Pinpoint the cell where the given text exists, returning its [x, y] midpoint coordinate. 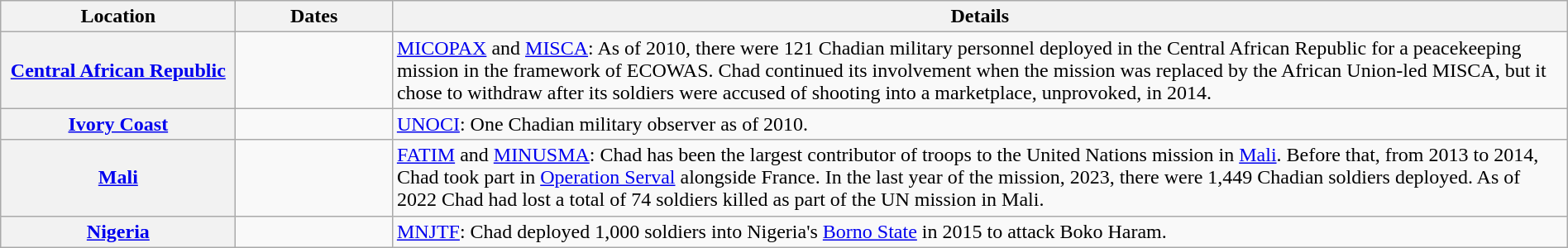
Ivory Coast [118, 124]
Details [979, 17]
MNJTF: Chad deployed 1,000 soldiers into Nigeria's Borno State in 2015 to attack Boko Haram. [979, 231]
Central African Republic [118, 70]
Location [118, 17]
Mali [118, 178]
Dates [314, 17]
UNOCI: One Chadian military observer as of 2010. [979, 124]
Nigeria [118, 231]
